Capture the cell that displays the provided text and extract its (x, y) central coordinate. 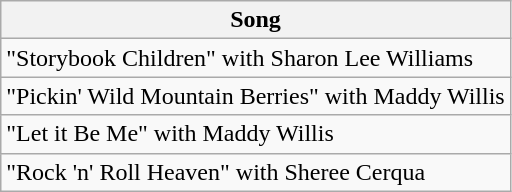
"Storybook Children" with Sharon Lee Williams (256, 58)
Song (256, 20)
"Let it Be Me" with Maddy Willis (256, 134)
"Pickin' Wild Mountain Berries" with Maddy Willis (256, 96)
"Rock 'n' Roll Heaven" with Sheree Cerqua (256, 172)
